Return the [X, Y] coordinate for the center point of the cell that contains the specified text.  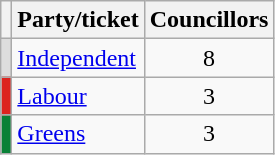
Labour [78, 96]
Party/ticket [78, 20]
Greens [78, 134]
Independent [78, 58]
8 [209, 58]
Councillors [209, 20]
